Return (X, Y) of the center of cell containing provided text 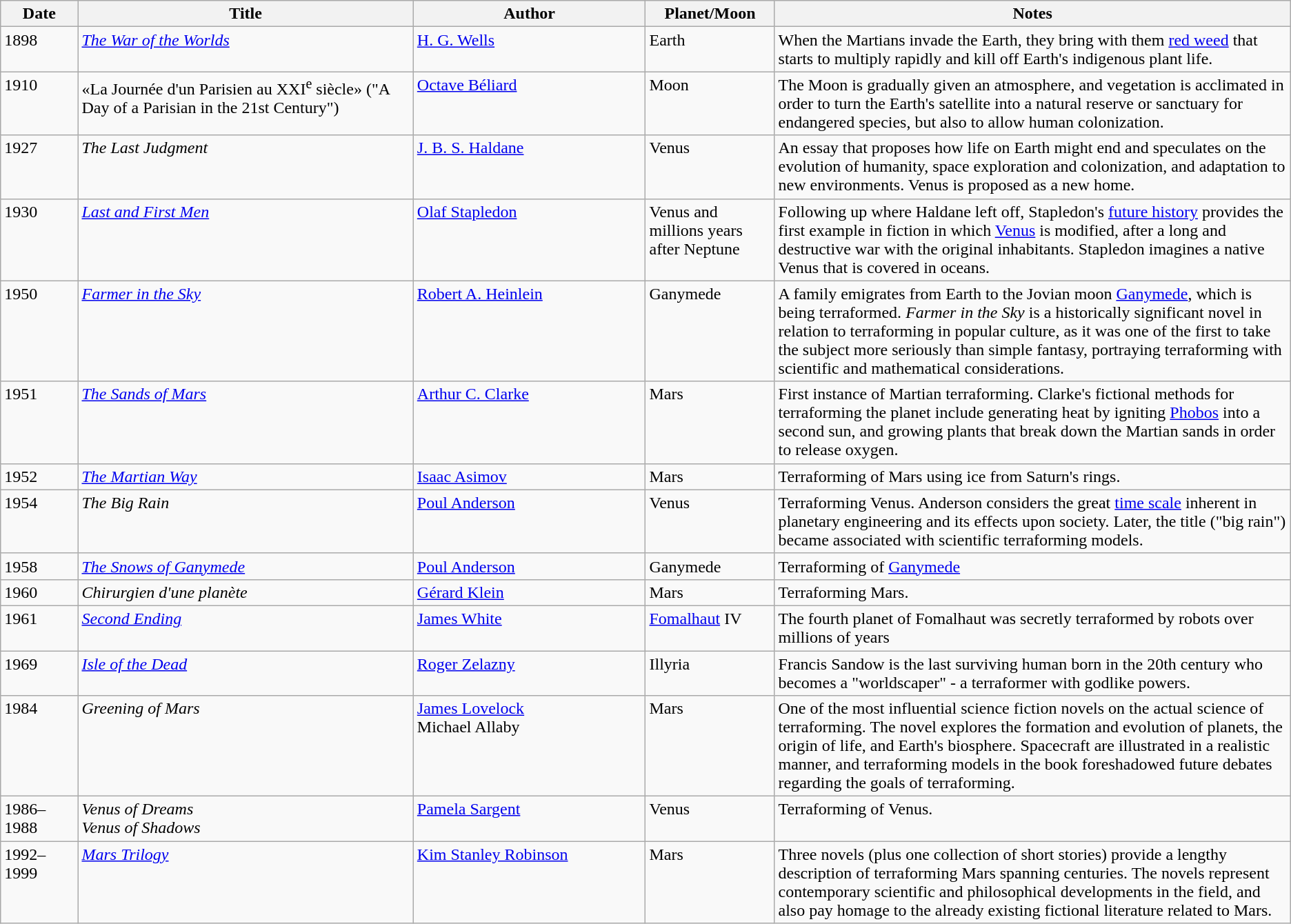
Arthur C. Clarke (530, 422)
James White (530, 627)
Title (246, 14)
The Martian Way (246, 476)
1910 (39, 103)
Isle of the Dead (246, 673)
1951 (39, 422)
Terraforming Mars. (1032, 592)
Venus and millions years after Neptune (710, 240)
Pamela Sargent (530, 819)
1952 (39, 476)
Robert A. Heinlein (530, 331)
Second Ending (246, 627)
1961 (39, 627)
Last and First Men (246, 240)
The Sands of Mars (246, 422)
Terraforming of Venus. (1032, 819)
1927 (39, 167)
The fourth planet of Fomalhaut was secretly terraformed by robots over millions of years (1032, 627)
Date (39, 14)
J. B. S. Haldane (530, 167)
Illyria (710, 673)
Kim Stanley Robinson (530, 883)
«La Journée d'un Parisien au XXIe siècle» ("A Day of a Parisian in the 21st Century") (246, 103)
Olaf Stapledon (530, 240)
The Last Judgment (246, 167)
1898 (39, 50)
Octave Béliard (530, 103)
1992–1999 (39, 883)
Planet/Moon (710, 14)
Chirurgien d'une planète (246, 592)
Greening of Mars (246, 746)
Earth (710, 50)
Gérard Klein (530, 592)
Fomalhaut IV (710, 627)
Francis Sandow is the last surviving human born in the 20th century who becomes a "worldscaper" - a terraformer with godlike powers. (1032, 673)
The War of the Worlds (246, 50)
Terraforming of Mars using ice from Saturn's rings. (1032, 476)
1954 (39, 521)
1958 (39, 566)
James LovelockMichael Allaby (530, 746)
Terraforming of Ganymede (1032, 566)
1930 (39, 240)
H. G. Wells (530, 50)
Mars Trilogy (246, 883)
1960 (39, 592)
Farmer in the Sky (246, 331)
Roger Zelazny (530, 673)
Notes (1032, 14)
1969 (39, 673)
1950 (39, 331)
When the Martians invade the Earth, they bring with them red weed that starts to multiply rapidly and kill off Earth's indigenous plant life. (1032, 50)
The Snows of Ganymede (246, 566)
1984 (39, 746)
The Big Rain (246, 521)
1986–1988 (39, 819)
Moon (710, 103)
Venus of DreamsVenus of Shadows (246, 819)
Isaac Asimov (530, 476)
Author (530, 14)
